Identify which cell holds the provided text, then report its (X, Y) central coordinate. 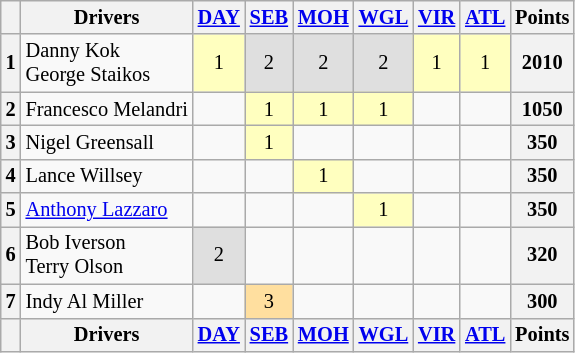
Indy Al Miller (107, 301)
2010 (542, 63)
300 (542, 301)
4 (11, 176)
Francesco Melandri (107, 109)
6 (11, 255)
320 (542, 255)
Danny Kok George Staikos (107, 63)
7 (11, 301)
1050 (542, 109)
Lance Willsey (107, 176)
Nigel Greensall (107, 142)
5 (11, 210)
Bob Iverson Terry Olson (107, 255)
Anthony Lazzaro (107, 210)
